Locate the cell with the specified text and output its [X, Y] center coordinate. 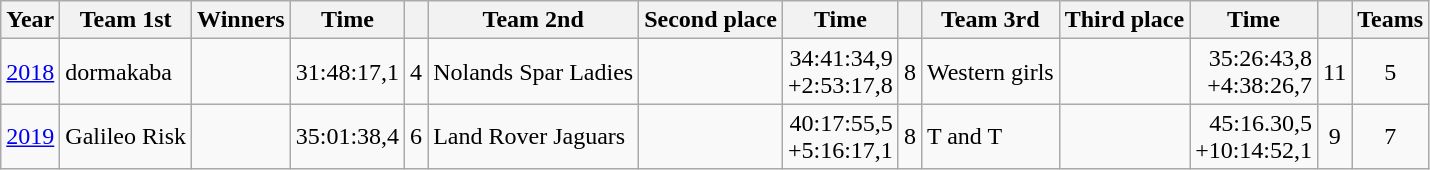
Winners [242, 20]
Third place [1124, 20]
34:41:34,9+2:53:17,8 [840, 72]
4 [416, 72]
11 [1335, 72]
Year [30, 20]
40:17:55,5+5:16:17,1 [840, 136]
5 [1390, 72]
31:48:17,1 [347, 72]
35:26:43,8+4:38:26,7 [1254, 72]
2019 [30, 136]
35:01:38,4 [347, 136]
6 [416, 136]
9 [1335, 136]
45:16.30,5+10:14:52,1 [1254, 136]
Teams [1390, 20]
7 [1390, 136]
T and T [990, 136]
Western girls [990, 72]
Second place [711, 20]
Team 3rd [990, 20]
Nolands Spar Ladies [534, 72]
Land Rover Jaguars [534, 136]
Team 2nd [534, 20]
Galileo Risk [126, 136]
dormakaba [126, 72]
Team 1st [126, 20]
2018 [30, 72]
